From the cell containing the given text, extract its center point as (X, Y) coordinate. 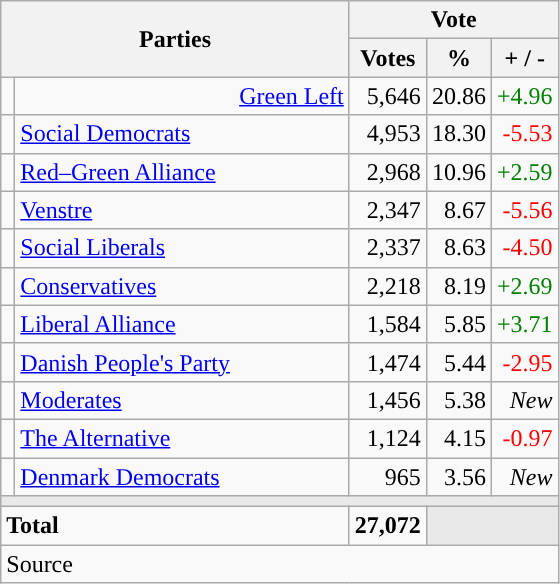
Social Liberals (182, 248)
5.44 (458, 362)
4.15 (458, 438)
1,456 (388, 400)
Red–Green Alliance (182, 172)
1,584 (388, 324)
5.38 (458, 400)
The Alternative (182, 438)
Social Democrats (182, 134)
2,968 (388, 172)
Source (280, 564)
18.30 (458, 134)
Total (176, 526)
2,347 (388, 210)
-4.50 (524, 248)
-5.56 (524, 210)
8.67 (458, 210)
-0.97 (524, 438)
Green Left (182, 96)
8.63 (458, 248)
+2.69 (524, 286)
+4.96 (524, 96)
2,337 (388, 248)
5.85 (458, 324)
-5.53 (524, 134)
Conservatives (182, 286)
Parties (176, 39)
Moderates (182, 400)
5,646 (388, 96)
+2.59 (524, 172)
4,953 (388, 134)
+3.71 (524, 324)
Venstre (182, 210)
2,218 (388, 286)
Liberal Alliance (182, 324)
+ / - (524, 58)
8.19 (458, 286)
27,072 (388, 526)
-2.95 (524, 362)
1,474 (388, 362)
1,124 (388, 438)
Denmark Democrats (182, 477)
3.56 (458, 477)
20.86 (458, 96)
10.96 (458, 172)
Votes (388, 58)
965 (388, 477)
Danish People's Party (182, 362)
Vote (454, 20)
% (458, 58)
